Scan for the cell matching the given text and deliver its [X, Y] coordinate at center. 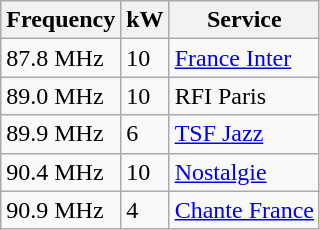
90.4 MHz [61, 172]
89.9 MHz [61, 134]
kW [145, 20]
6 [145, 134]
87.8 MHz [61, 58]
France Inter [244, 58]
RFI Paris [244, 96]
Frequency [61, 20]
TSF Jazz [244, 134]
Chante France [244, 210]
4 [145, 210]
Service [244, 20]
Nostalgie [244, 172]
90.9 MHz [61, 210]
89.0 MHz [61, 96]
